Provide the [X, Y] coordinate of the cell's center where the given text is located.  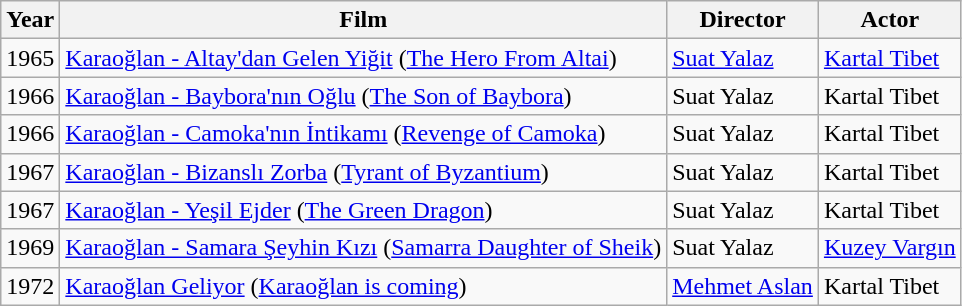
Karaoğlan - Samara Şeyhin Kızı (Samarra Daughter of Sheik) [364, 248]
Film [364, 20]
Karaoğlan - Camoka'nın İntikamı (Revenge of Camoka) [364, 134]
1972 [30, 286]
Karaoğlan - Yeşil Ejder (The Green Dragon) [364, 210]
Karaoğlan - Altay'dan Gelen Yiğit (The Hero From Altai) [364, 58]
1969 [30, 248]
Mehmet Aslan [743, 286]
Karaoğlan - Baybora'nın Oğlu (The Son of Baybora) [364, 96]
Karaoğlan Geliyor (Karaoğlan is coming) [364, 286]
Year [30, 20]
1965 [30, 58]
Kuzey Vargın [890, 248]
Actor [890, 20]
Director [743, 20]
Karaoğlan - Bizanslı Zorba (Tyrant of Byzantium) [364, 172]
